From the cell containing the given text, extract its center point as [x, y] coordinate. 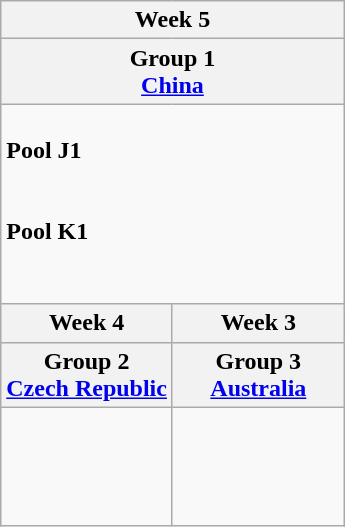
Group 2 Czech Republic [87, 374]
Group 3 Australia [258, 374]
Group 1 China [172, 72]
Week 5 [172, 20]
Pool J1 Pool K1 [172, 204]
Week 3 [258, 323]
Week 4 [87, 323]
